Detect which cell encompasses the target text, then output its (X, Y) center coordinate. 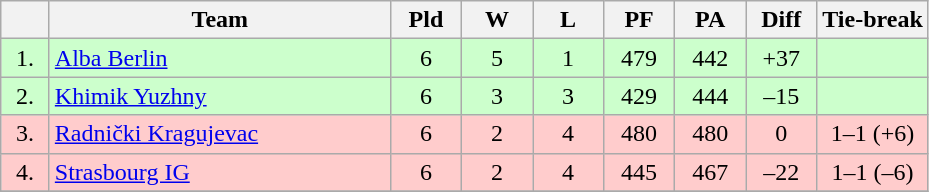
1–1 (–6) (873, 172)
Alba Berlin (220, 58)
442 (710, 58)
Radnički Kragujevac (220, 134)
PA (710, 20)
2. (26, 96)
PF (640, 20)
–22 (782, 172)
W (496, 20)
4. (26, 172)
445 (640, 172)
Tie-break (873, 20)
1–1 (+6) (873, 134)
429 (640, 96)
Diff (782, 20)
5 (496, 58)
1. (26, 58)
479 (640, 58)
3. (26, 134)
467 (710, 172)
444 (710, 96)
Strasbourg IG (220, 172)
1 (568, 58)
Team (220, 20)
L (568, 20)
Pld (426, 20)
+37 (782, 58)
0 (782, 134)
–15 (782, 96)
Khimik Yuzhny (220, 96)
